Return the [X, Y] coordinate for the center point of the cell that contains the specified text.  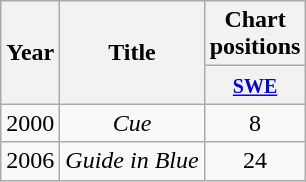
Title [132, 52]
2000 [30, 123]
Chart positions [255, 34]
SWE [255, 85]
24 [255, 161]
2006 [30, 161]
Cue [132, 123]
Guide in Blue [132, 161]
Year [30, 52]
8 [255, 123]
